Return the (x, y) coordinate for the center point of the cell that contains the specified text.  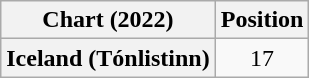
17 (262, 58)
Position (262, 20)
Chart (2022) (108, 20)
Iceland (Tónlistinn) (108, 58)
